Pinpoint the cell where the given text exists, returning its (x, y) midpoint coordinate. 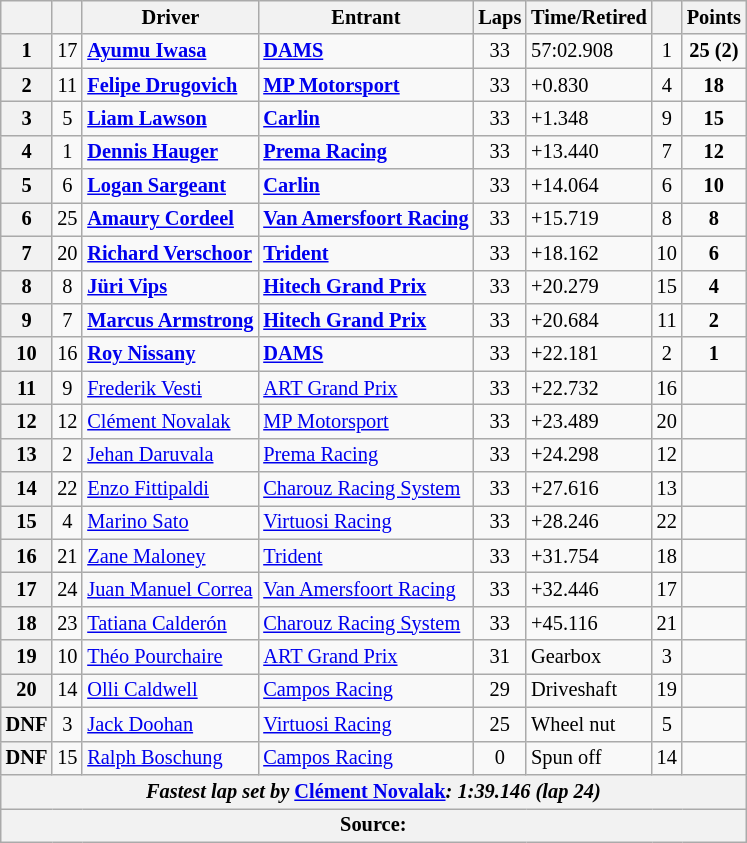
23 (67, 623)
Enzo Fittipaldi (170, 489)
+18.162 (589, 253)
24 (67, 589)
Ralph Boschung (170, 758)
29 (500, 690)
Dennis Hauger (170, 152)
Frederik Vesti (170, 388)
Jack Doohan (170, 724)
+13.440 (589, 152)
+27.616 (589, 489)
0 (500, 758)
Logan Sargeant (170, 186)
Ayumu Iwasa (170, 51)
Zane Maloney (170, 556)
+24.298 (589, 455)
+31.754 (589, 556)
57:02.908 (589, 51)
+20.684 (589, 320)
Clément Novalak (170, 421)
31 (500, 657)
+23.489 (589, 421)
+22.732 (589, 388)
Entrant (366, 17)
Gearbox (589, 657)
Time/Retired (589, 17)
Driver (170, 17)
Tatiana Calderón (170, 623)
Points (714, 17)
+0.830 (589, 85)
25 (2) (714, 51)
Jehan Daruvala (170, 455)
Amaury Cordeel (170, 219)
Source: (374, 825)
+32.446 (589, 589)
Wheel nut (589, 724)
+14.064 (589, 186)
Felipe Drugovich (170, 85)
Jüri Vips (170, 287)
Marino Sato (170, 522)
+20.279 (589, 287)
Roy Nissany (170, 354)
+22.181 (589, 354)
Olli Caldwell (170, 690)
Laps (500, 17)
Liam Lawson (170, 118)
Théo Pourchaire (170, 657)
Spun off (589, 758)
Driveshaft (589, 690)
Richard Verschoor (170, 253)
Fastest lap set by Clément Novalak: 1:39.146 (lap 24) (374, 791)
Juan Manuel Correa (170, 589)
+15.719 (589, 219)
+1.348 (589, 118)
+28.246 (589, 522)
+45.116 (589, 623)
Marcus Armstrong (170, 320)
